From the cell containing the given text, extract its center point as (X, Y) coordinate. 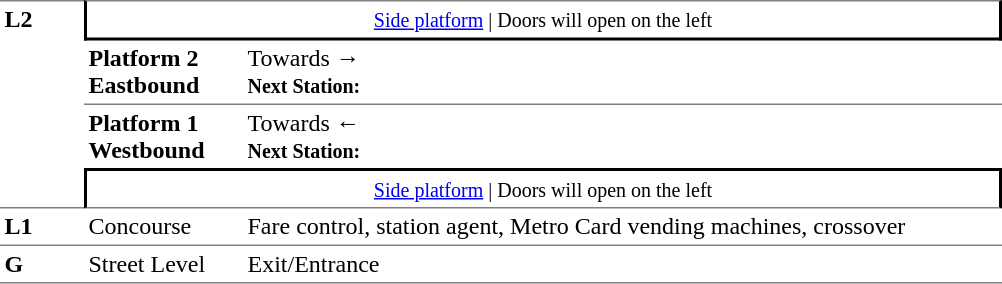
Platform 1Westbound (164, 136)
Fare control, station agent, Metro Card vending machines, crossover (622, 226)
Towards → Next Station: (622, 72)
L2 (42, 104)
Street Level (164, 264)
Platform 2Eastbound (164, 72)
Towards ← Next Station: (622, 136)
G (42, 264)
Concourse (164, 226)
Exit/Entrance (622, 264)
L1 (42, 226)
